Scan for the cell matching the given text and deliver its (X, Y) coordinate at center. 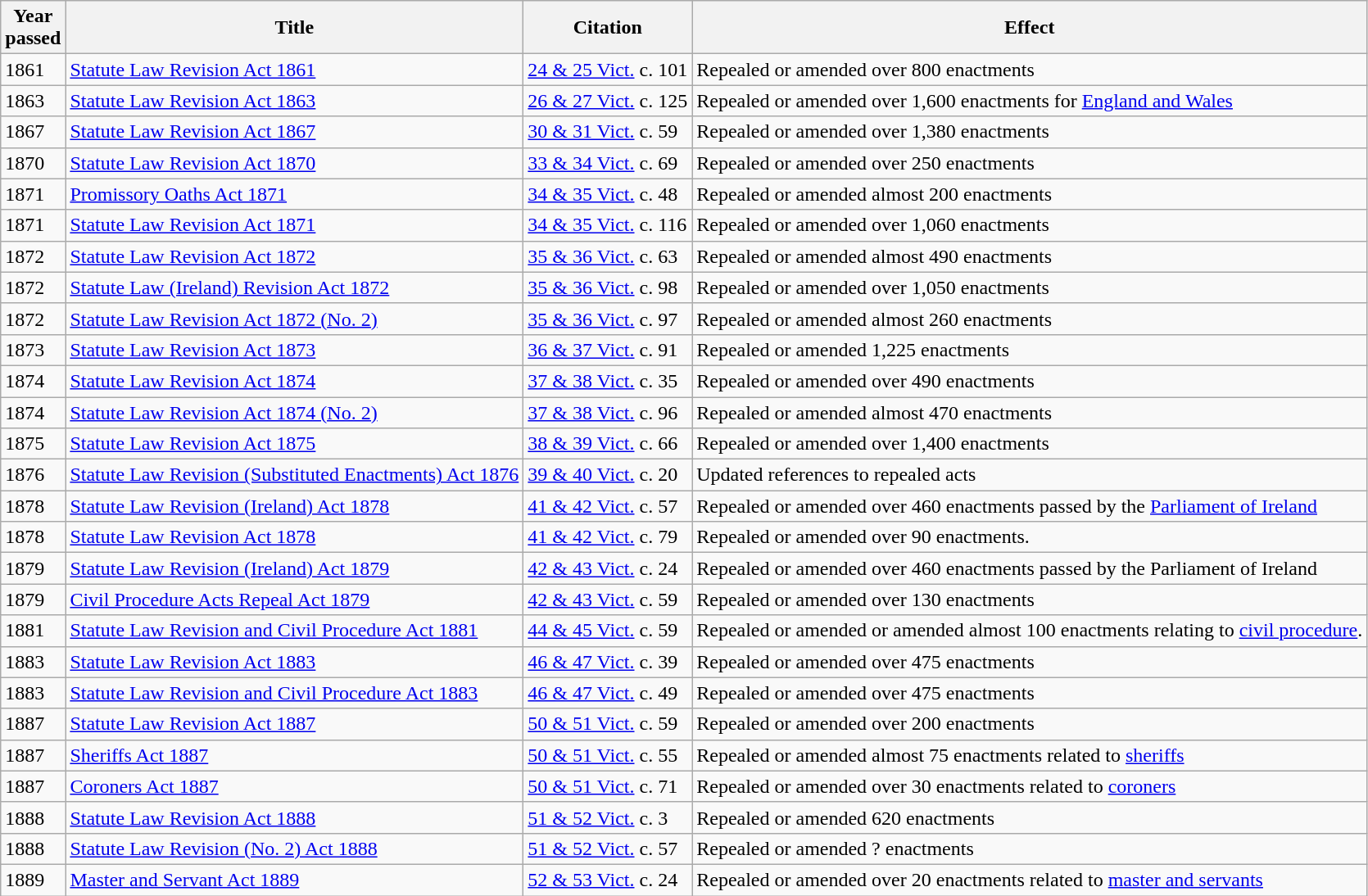
38 & 39 Vict. c. 66 (608, 444)
Repealed or amended over 1,060 enactments (1030, 225)
50 & 51 Vict. c. 59 (608, 724)
35 & 36 Vict. c. 98 (608, 287)
37 & 38 Vict. c. 35 (608, 381)
Repealed or amended over 20 enactments related to master and servants (1030, 880)
Updated references to repealed acts (1030, 475)
Repealed or amended over 250 enactments (1030, 163)
Statute Law Revision Act 1867 (295, 132)
1873 (33, 350)
52 & 53 Vict. c. 24 (608, 880)
30 & 31 Vict. c. 59 (608, 132)
1867 (33, 132)
Repealed or amended 1,225 enactments (1030, 350)
Statute Law Revision and Civil Procedure Act 1883 (295, 693)
Statute Law Revision Act 1874 (No. 2) (295, 412)
Statute Law Revision (Substituted Enactments) Act 1876 (295, 475)
Repealed or amended over 1,380 enactments (1030, 132)
Statute Law Revision Act 1875 (295, 444)
1881 (33, 631)
Repealed or amended over 490 enactments (1030, 381)
1889 (33, 880)
Statute Law Revision (No. 2) Act 1888 (295, 848)
Effect (1030, 28)
Civil Procedure Acts Repeal Act 1879 (295, 600)
24 & 25 Vict. c. 101 (608, 70)
44 & 45 Vict. c. 59 (608, 631)
51 & 52 Vict. c. 57 (608, 848)
Statute Law Revision Act 1861 (295, 70)
51 & 52 Vict. c. 3 (608, 817)
Repealed or amended almost 470 enactments (1030, 412)
Statute Law Revision Act 1870 (295, 163)
1861 (33, 70)
Statute Law Revision Act 1872 (No. 2) (295, 319)
Repealed or amended over 200 enactments (1030, 724)
42 & 43 Vict. c. 59 (608, 600)
26 & 27 Vict. c. 125 (608, 101)
1863 (33, 101)
41 & 42 Vict. c. 79 (608, 537)
Statute Law Revision Act 1863 (295, 101)
Title (295, 28)
1870 (33, 163)
Repealed or amended ? enactments (1030, 848)
36 & 37 Vict. c. 91 (608, 350)
Sheriffs Act 1887 (295, 755)
Repealed or amended 620 enactments (1030, 817)
Promissory Oaths Act 1871 (295, 194)
50 & 51 Vict. c. 55 (608, 755)
1876 (33, 475)
34 & 35 Vict. c. 48 (608, 194)
Statute Law Revision and Civil Procedure Act 1881 (295, 631)
Statute Law Revision Act 1888 (295, 817)
1875 (33, 444)
33 & 34 Vict. c. 69 (608, 163)
Statute Law Revision Act 1872 (295, 256)
Statute Law Revision Act 1873 (295, 350)
Repealed or amended over 1,600 enactments for England and Wales (1030, 101)
Repealed or amended over 30 enactments related to coroners (1030, 786)
50 & 51 Vict. c. 71 (608, 786)
39 & 40 Vict. c. 20 (608, 475)
Statute Law Revision Act 1871 (295, 225)
Citation (608, 28)
Repealed or amended over 130 enactments (1030, 600)
42 & 43 Vict. c. 24 (608, 568)
34 & 35 Vict. c. 116 (608, 225)
Repealed or amended over 90 enactments. (1030, 537)
46 & 47 Vict. c. 49 (608, 693)
Repealed or amended over 1,400 enactments (1030, 444)
Master and Servant Act 1889 (295, 880)
Yearpassed (33, 28)
46 & 47 Vict. c. 39 (608, 662)
Statute Law Revision Act 1874 (295, 381)
Repealed or amended almost 200 enactments (1030, 194)
Repealed or amended almost 75 enactments related to sheriffs (1030, 755)
Repealed or amended over 800 enactments (1030, 70)
Statute Law Revision Act 1878 (295, 537)
Repealed or amended almost 260 enactments (1030, 319)
41 & 42 Vict. c. 57 (608, 506)
Statute Law Revision (Ireland) Act 1879 (295, 568)
Statute Law Revision Act 1883 (295, 662)
Coroners Act 1887 (295, 786)
Statute Law Revision (Ireland) Act 1878 (295, 506)
Repealed or amended almost 490 enactments (1030, 256)
Statute Law Revision Act 1887 (295, 724)
Repealed or amended over 1,050 enactments (1030, 287)
Repealed or amended or amended almost 100 enactments relating to civil procedure. (1030, 631)
37 & 38 Vict. c. 96 (608, 412)
35 & 36 Vict. c. 63 (608, 256)
Statute Law (Ireland) Revision Act 1872 (295, 287)
35 & 36 Vict. c. 97 (608, 319)
